Locate the cell with the specified text and output its (x, y) center coordinate. 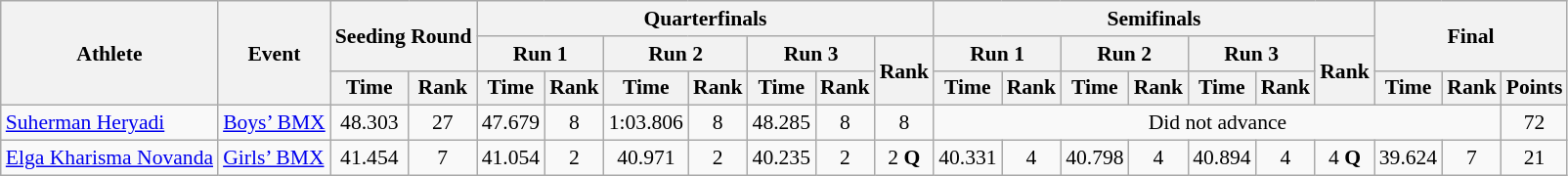
Points (1535, 88)
39.624 (1408, 158)
40.971 (646, 158)
2 Q (905, 158)
40.798 (1095, 158)
Quarterfinals (706, 19)
4 Q (1345, 158)
Suherman Heryadi (109, 123)
40.235 (782, 158)
40.894 (1222, 158)
Semifinals (1154, 19)
72 (1535, 123)
40.331 (968, 158)
47.679 (510, 123)
Seeding Round (404, 35)
48.285 (782, 123)
21 (1535, 158)
27 (443, 123)
41.454 (370, 158)
1:03.806 (646, 123)
Elga Kharisma Novanda (109, 158)
Final (1471, 35)
Girls’ BMX (274, 158)
Event (274, 53)
Athlete (109, 53)
48.303 (370, 123)
41.054 (510, 158)
Boys’ BMX (274, 123)
Did not advance (1218, 123)
